Identify which cell holds the provided text, then report its [x, y] central coordinate. 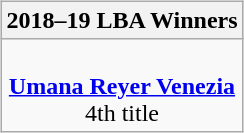
Umana Reyer Venezia4th title [122, 85]
2018–19 LBA Winners [122, 20]
